Pinpoint the cell where the given text exists, returning its (x, y) midpoint coordinate. 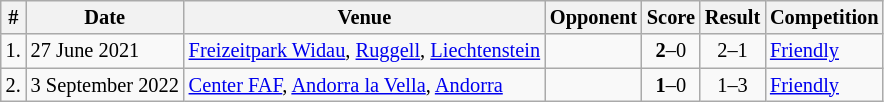
Venue (364, 17)
2. (14, 85)
Result (732, 17)
3 September 2022 (105, 85)
1. (14, 51)
2–0 (671, 51)
27 June 2021 (105, 51)
1–3 (732, 85)
Freizeitpark Widau, Ruggell, Liechtenstein (364, 51)
# (14, 17)
2–1 (732, 51)
Score (671, 17)
Center FAF, Andorra la Vella, Andorra (364, 85)
Date (105, 17)
Opponent (594, 17)
Competition (824, 17)
1–0 (671, 85)
